Detect which cell encompasses the target text, then output its [X, Y] center coordinate. 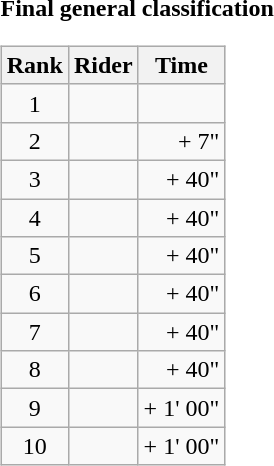
9 [34, 408]
2 [34, 141]
8 [34, 370]
10 [34, 446]
6 [34, 294]
Time [182, 65]
4 [34, 217]
5 [34, 256]
1 [34, 103]
Rank [34, 65]
Rider [103, 65]
7 [34, 332]
+ 7" [182, 141]
3 [34, 179]
